Return the (X, Y) coordinate for the center point of the cell that contains the specified text.  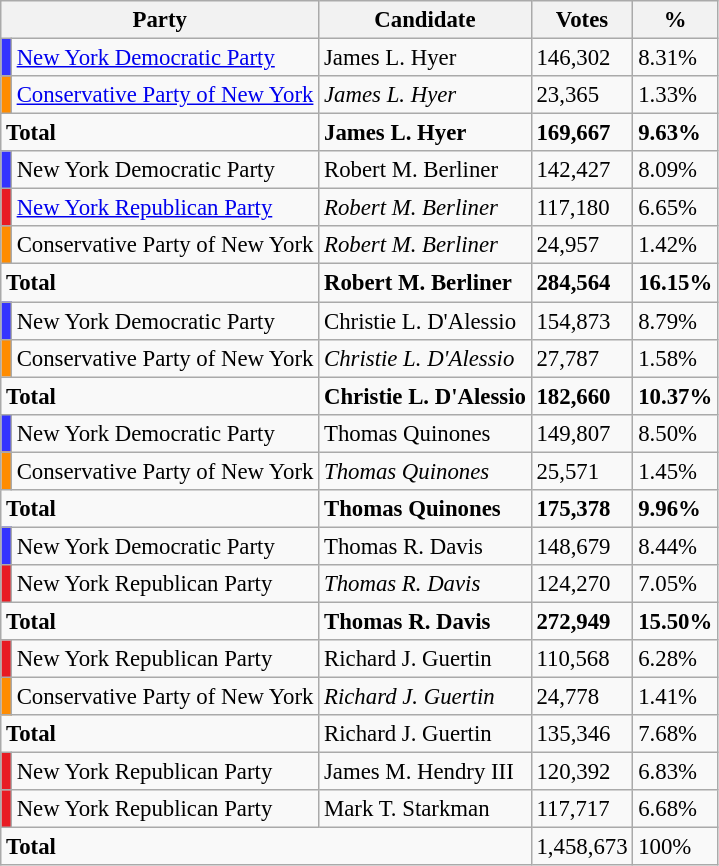
1.58% (676, 358)
7.05% (676, 584)
24,778 (582, 697)
169,667 (582, 133)
175,378 (582, 509)
9.96% (676, 509)
25,571 (582, 471)
110,568 (582, 659)
1.41% (676, 697)
Mark T. Starkman (425, 809)
124,270 (582, 584)
16.15% (676, 283)
Votes (582, 20)
8.09% (676, 170)
272,949 (582, 621)
142,427 (582, 170)
6.68% (676, 809)
7.68% (676, 734)
1.45% (676, 471)
146,302 (582, 58)
6.65% (676, 208)
284,564 (582, 283)
6.83% (676, 772)
100% (676, 847)
117,717 (582, 809)
135,346 (582, 734)
27,787 (582, 358)
182,660 (582, 396)
Party (160, 20)
1.42% (676, 245)
9.63% (676, 133)
James M. Hendry III (425, 772)
24,957 (582, 245)
154,873 (582, 321)
10.37% (676, 396)
149,807 (582, 433)
1.33% (676, 95)
15.50% (676, 621)
120,392 (582, 772)
8.44% (676, 546)
% (676, 20)
6.28% (676, 659)
8.79% (676, 321)
117,180 (582, 208)
23,365 (582, 95)
8.50% (676, 433)
8.31% (676, 58)
1,458,673 (582, 847)
148,679 (582, 546)
Candidate (425, 20)
